Determine the [x, y] coordinate at the center of the cell enclosing the given text.  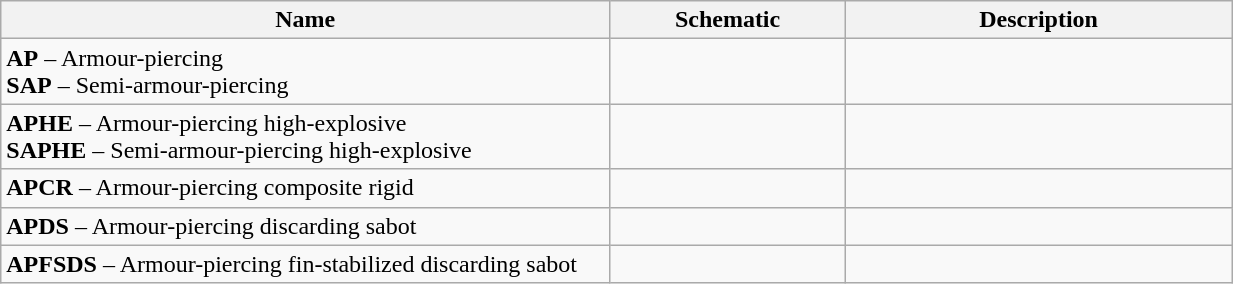
Schematic [728, 20]
AP – Armour-piercingSAP – Semi-armour-piercing [306, 72]
Name [306, 20]
APHE – Armour-piercing high-explosiveSAPHE – Semi-armour-piercing high-explosive [306, 136]
APDS – Armour-piercing discarding sabot [306, 226]
APCR – Armour-piercing composite rigid [306, 188]
APFSDS – Armour-piercing fin-stabilized discarding sabot [306, 264]
Description [1039, 20]
